Identify which cell holds the provided text, then report its [x, y] central coordinate. 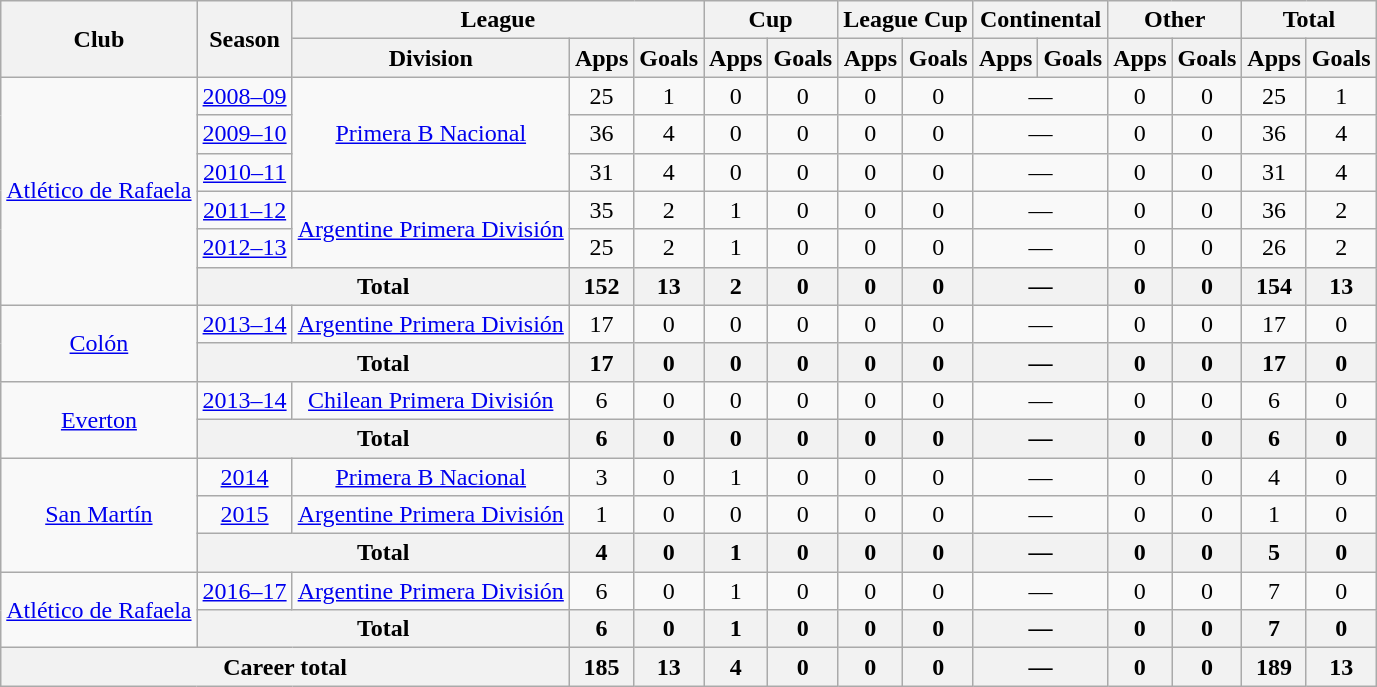
2010–11 [244, 172]
2015 [244, 515]
Season [244, 39]
Colón [99, 343]
Division [430, 58]
154 [1274, 286]
35 [601, 210]
2014 [244, 477]
Career total [286, 667]
Everton [99, 419]
2012–13 [244, 248]
2008–09 [244, 96]
Continental [1040, 20]
26 [1274, 248]
League [498, 20]
185 [601, 667]
2009–10 [244, 134]
League Cup [906, 20]
2016–17 [244, 591]
189 [1274, 667]
152 [601, 286]
Chilean Primera División [430, 400]
5 [1274, 553]
Other [1175, 20]
Club [99, 39]
San Martín [99, 515]
3 [601, 477]
2011–12 [244, 210]
Cup [771, 20]
